Locate the cell with the specified text and output its [X, Y] center coordinate. 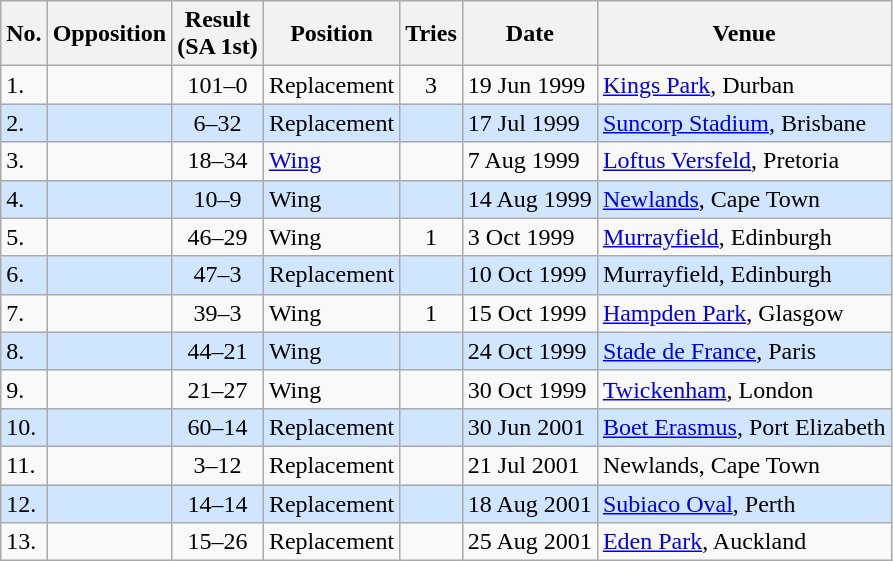
47–3 [218, 275]
3 Oct 1999 [530, 237]
15–26 [218, 542]
3 [432, 85]
11. [24, 465]
8. [24, 351]
4. [24, 199]
Kings Park, Durban [744, 85]
Result(SA 1st) [218, 34]
3. [24, 161]
13. [24, 542]
Position [331, 34]
14 Aug 1999 [530, 199]
Eden Park, Auckland [744, 542]
7 Aug 1999 [530, 161]
6. [24, 275]
19 Jun 1999 [530, 85]
10–9 [218, 199]
39–3 [218, 313]
Stade de France, Paris [744, 351]
No. [24, 34]
25 Aug 2001 [530, 542]
14–14 [218, 503]
6–32 [218, 123]
7. [24, 313]
21–27 [218, 389]
3–12 [218, 465]
21 Jul 2001 [530, 465]
Date [530, 34]
10 Oct 1999 [530, 275]
10. [24, 427]
60–14 [218, 427]
Venue [744, 34]
2. [24, 123]
30 Oct 1999 [530, 389]
15 Oct 1999 [530, 313]
5. [24, 237]
Opposition [109, 34]
Twickenham, London [744, 389]
24 Oct 1999 [530, 351]
1. [24, 85]
9. [24, 389]
30 Jun 2001 [530, 427]
12. [24, 503]
Loftus Versfeld, Pretoria [744, 161]
Hampden Park, Glasgow [744, 313]
Subiaco Oval, Perth [744, 503]
17 Jul 1999 [530, 123]
18–34 [218, 161]
Suncorp Stadium, Brisbane [744, 123]
18 Aug 2001 [530, 503]
46–29 [218, 237]
Tries [432, 34]
44–21 [218, 351]
101–0 [218, 85]
Boet Erasmus, Port Elizabeth [744, 427]
